Return the [X, Y] coordinate for the center point of the cell that contains the specified text.  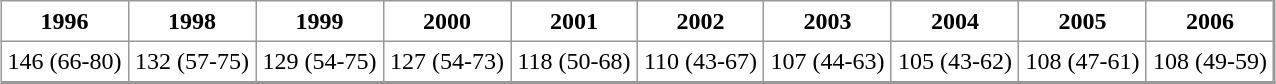
146 (66-80) [64, 62]
2003 [828, 21]
108 (49-59) [1210, 62]
108 (47-61) [1082, 62]
2000 [446, 21]
110 (43-67) [700, 62]
2006 [1210, 21]
107 (44-63) [828, 62]
1999 [320, 21]
1998 [192, 21]
132 (57-75) [192, 62]
127 (54-73) [446, 62]
2005 [1082, 21]
129 (54-75) [320, 62]
105 (43-62) [954, 62]
2004 [954, 21]
1996 [64, 21]
2002 [700, 21]
118 (50-68) [574, 62]
2001 [574, 21]
